Provide the (x, y) coordinate of the cell's center where the given text is located.  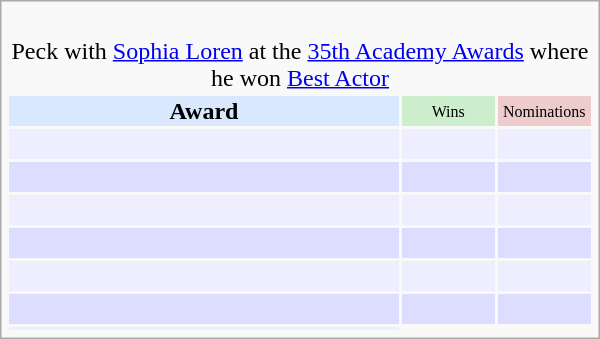
Wins (448, 111)
Nominations (544, 111)
Peck with Sophia Loren at the 35th Academy Awards where he won Best Actor (300, 51)
Award (204, 111)
